Pinpoint the cell where the given text exists, returning its (X, Y) midpoint coordinate. 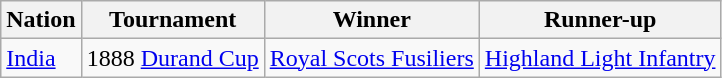
India (41, 58)
1888 Durand Cup (172, 58)
Nation (41, 20)
Highland Light Infantry (600, 58)
Runner-up (600, 20)
Royal Scots Fusiliers (372, 58)
Tournament (172, 20)
Winner (372, 20)
